Determine the (X, Y) coordinate at the center of the cell enclosing the given text.  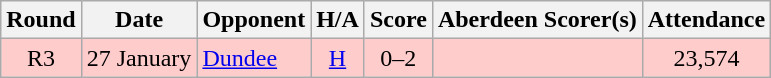
0–2 (398, 58)
Attendance (706, 20)
Aberdeen Scorer(s) (537, 20)
27 January (139, 58)
Score (398, 20)
Date (139, 20)
Dundee (254, 58)
H/A (338, 20)
23,574 (706, 58)
Opponent (254, 20)
R3 (41, 58)
H (338, 58)
Round (41, 20)
